Capture the cell that displays the provided text and extract its (x, y) central coordinate. 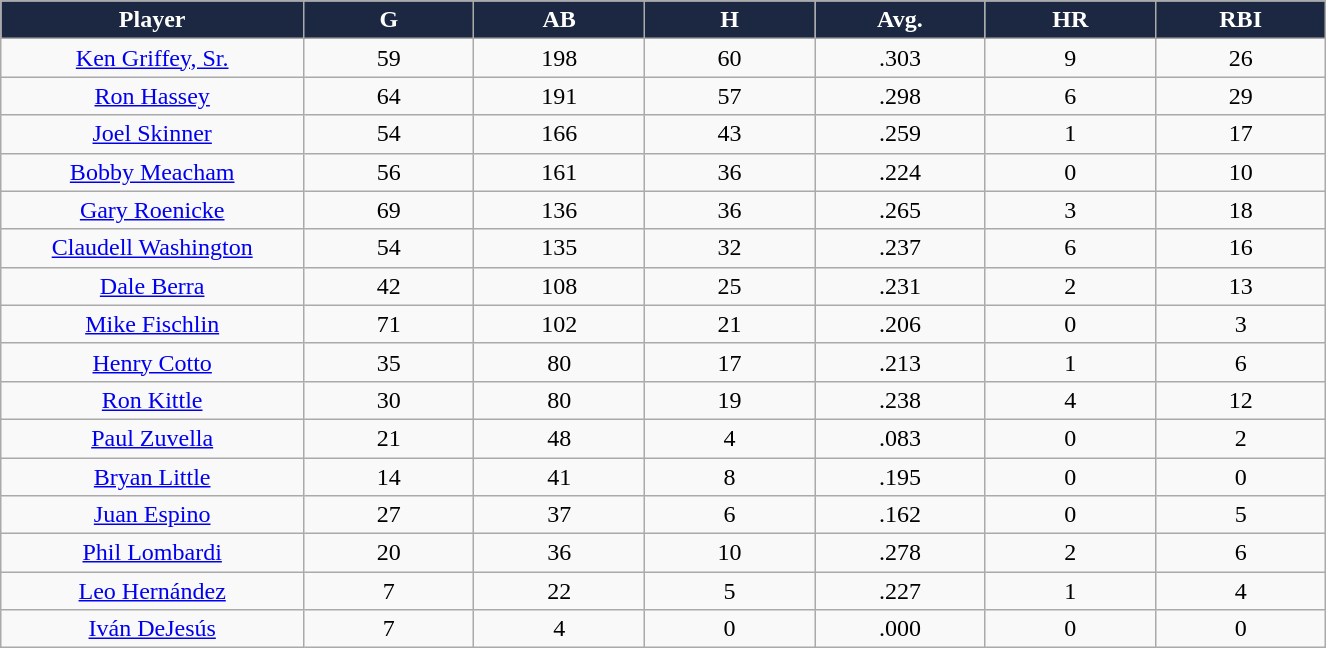
Claudell Washington (152, 248)
G (389, 20)
Joel Skinner (152, 134)
19 (729, 400)
Mike Fischlin (152, 324)
Avg. (900, 20)
56 (389, 172)
27 (389, 515)
16 (1240, 248)
Ron Hassey (152, 96)
41 (559, 477)
.237 (900, 248)
60 (729, 58)
32 (729, 248)
59 (389, 58)
HR (1070, 20)
25 (729, 286)
136 (559, 210)
14 (389, 477)
Bryan Little (152, 477)
Paul Zuvella (152, 438)
12 (1240, 400)
198 (559, 58)
.195 (900, 477)
20 (389, 553)
Gary Roenicke (152, 210)
Dale Berra (152, 286)
Iván DeJesús (152, 629)
191 (559, 96)
.224 (900, 172)
.303 (900, 58)
166 (559, 134)
29 (1240, 96)
35 (389, 362)
Ron Kittle (152, 400)
H (729, 20)
Ken Griffey, Sr. (152, 58)
108 (559, 286)
.265 (900, 210)
.227 (900, 591)
AB (559, 20)
.259 (900, 134)
.298 (900, 96)
.206 (900, 324)
48 (559, 438)
.162 (900, 515)
69 (389, 210)
Player (152, 20)
64 (389, 96)
Juan Espino (152, 515)
.213 (900, 362)
13 (1240, 286)
30 (389, 400)
RBI (1240, 20)
Henry Cotto (152, 362)
Leo Hernández (152, 591)
37 (559, 515)
Phil Lombardi (152, 553)
57 (729, 96)
.000 (900, 629)
161 (559, 172)
71 (389, 324)
43 (729, 134)
8 (729, 477)
9 (1070, 58)
22 (559, 591)
42 (389, 286)
102 (559, 324)
Bobby Meacham (152, 172)
.238 (900, 400)
.278 (900, 553)
.231 (900, 286)
135 (559, 248)
26 (1240, 58)
18 (1240, 210)
.083 (900, 438)
